Output the [X, Y] coordinate of the center of the cell containing the given text.  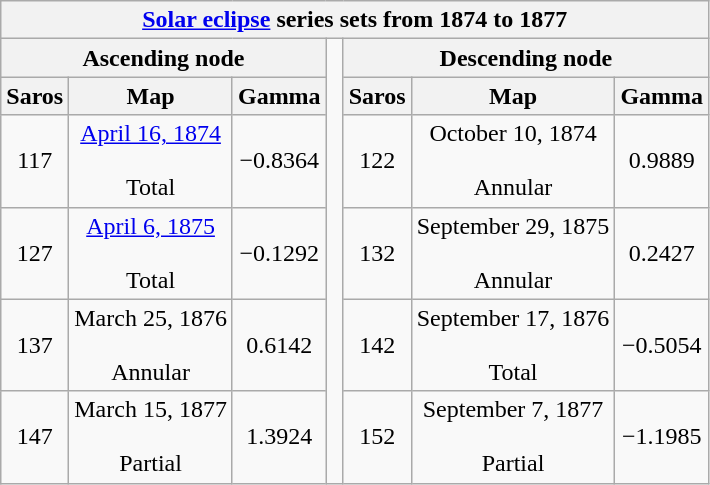
Descending node [526, 58]
152 [377, 437]
October 10, 1874Annular [513, 161]
1.3924 [279, 437]
132 [377, 253]
−0.8364 [279, 161]
September 7, 1877Partial [513, 437]
April 16, 1874Total [151, 161]
September 17, 1876Total [513, 345]
−0.1292 [279, 253]
117 [35, 161]
137 [35, 345]
0.6142 [279, 345]
March 15, 1877Partial [151, 437]
0.9889 [662, 161]
−0.5054 [662, 345]
147 [35, 437]
142 [377, 345]
Ascending node [164, 58]
0.2427 [662, 253]
−1.1985 [662, 437]
Solar eclipse series sets from 1874 to 1877 [355, 20]
April 6, 1875Total [151, 253]
127 [35, 253]
122 [377, 161]
March 25, 1876Annular [151, 345]
September 29, 1875Annular [513, 253]
